Pinpoint the cell where the given text exists, returning its [X, Y] midpoint coordinate. 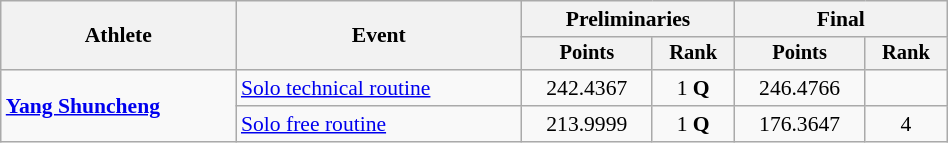
Solo free routine [379, 124]
213.9999 [587, 124]
246.4766 [799, 88]
Solo technical routine [379, 88]
242.4367 [587, 88]
Athlete [118, 36]
Yang Shuncheng [118, 106]
Event [379, 36]
Preliminaries [628, 19]
4 [906, 124]
Final [840, 19]
176.3647 [799, 124]
